Identify which cell holds the provided text, then report its [X, Y] central coordinate. 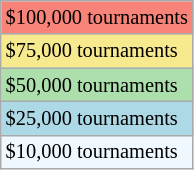
$25,000 tournaments [97, 118]
$75,000 tournaments [97, 51]
$50,000 tournaments [97, 85]
$10,000 tournaments [97, 152]
$100,000 tournaments [97, 17]
